Provide the (X, Y) coordinate of the cell's center where the given text is located.  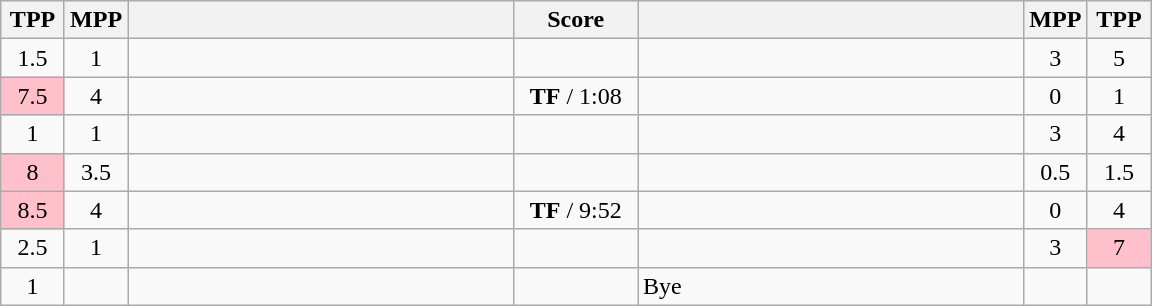
Score (576, 20)
7 (1119, 248)
5 (1119, 58)
2.5 (33, 248)
7.5 (33, 96)
8.5 (33, 210)
3.5 (96, 172)
8 (33, 172)
TF / 1:08 (576, 96)
TF / 9:52 (576, 210)
Bye (831, 286)
0.5 (1056, 172)
